Identify which cell holds the provided text, then report its [x, y] central coordinate. 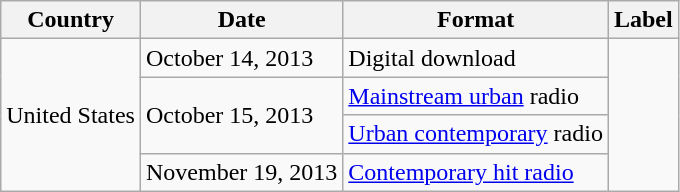
Date [241, 20]
Urban contemporary radio [476, 134]
October 15, 2013 [241, 115]
Mainstream urban radio [476, 96]
Format [476, 20]
Label [643, 20]
Country [71, 20]
Digital download [476, 58]
November 19, 2013 [241, 172]
October 14, 2013 [241, 58]
United States [71, 115]
Contemporary hit radio [476, 172]
